Return (x, y) of the center of cell containing provided text 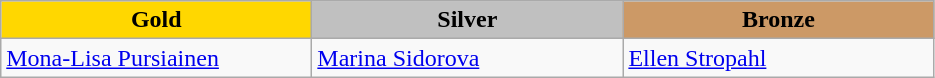
Gold (156, 20)
Silver (468, 20)
Mona-Lisa Pursiainen (156, 58)
Marina Sidorova (468, 58)
Bronze (778, 20)
Ellen Stropahl (778, 58)
